Scan for the cell matching the given text and deliver its [X, Y] coordinate at center. 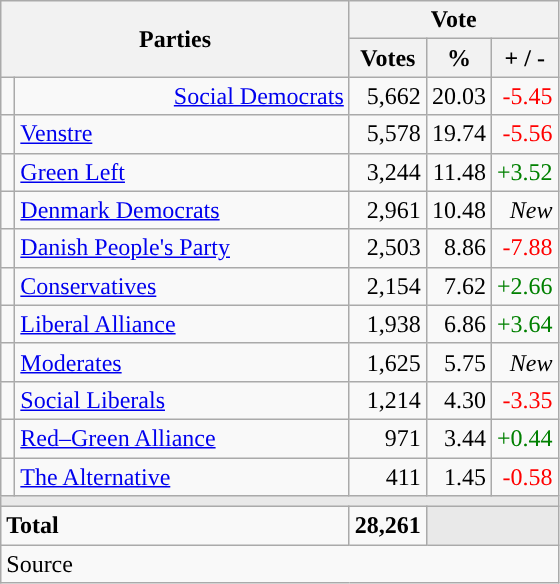
+ / - [524, 58]
Social Liberals [182, 400]
-7.88 [524, 248]
Votes [388, 58]
411 [388, 477]
6.86 [458, 324]
Conservatives [182, 286]
The Alternative [182, 477]
5,578 [388, 134]
1,938 [388, 324]
2,961 [388, 210]
% [458, 58]
Vote [454, 20]
28,261 [388, 526]
-5.56 [524, 134]
Denmark Democrats [182, 210]
7.62 [458, 286]
20.03 [458, 96]
Source [280, 564]
1,625 [388, 362]
+0.44 [524, 438]
10.48 [458, 210]
-5.45 [524, 96]
5,662 [388, 96]
Total [176, 526]
-0.58 [524, 477]
Venstre [182, 134]
2,154 [388, 286]
Parties [176, 39]
1,214 [388, 400]
Danish People's Party [182, 248]
+3.52 [524, 172]
+2.66 [524, 286]
8.86 [458, 248]
Green Left [182, 172]
4.30 [458, 400]
Liberal Alliance [182, 324]
Social Democrats [182, 96]
971 [388, 438]
Moderates [182, 362]
19.74 [458, 134]
2,503 [388, 248]
-3.35 [524, 400]
Red–Green Alliance [182, 438]
3,244 [388, 172]
+3.64 [524, 324]
11.48 [458, 172]
5.75 [458, 362]
1.45 [458, 477]
3.44 [458, 438]
